Determine the [X, Y] coordinate at the center of the cell enclosing the given text.  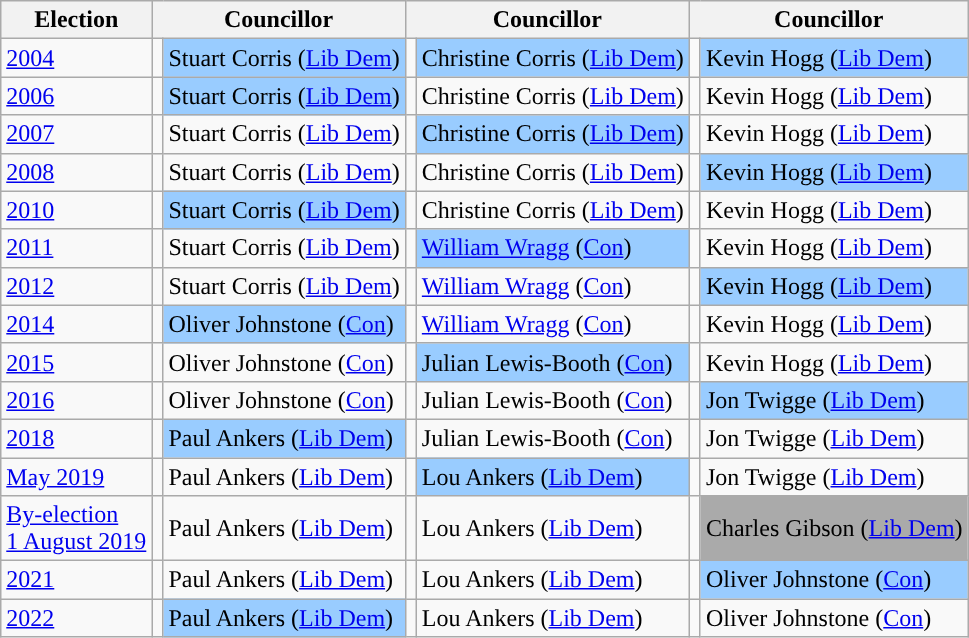
By-election1 August 2019 [76, 528]
May 2019 [76, 477]
Election [76, 20]
2015 [76, 362]
2008 [76, 172]
2006 [76, 96]
2004 [76, 58]
2022 [76, 618]
2007 [76, 134]
Charles Gibson (Lib Dem) [834, 528]
2018 [76, 438]
2016 [76, 400]
2011 [76, 248]
2010 [76, 210]
2012 [76, 286]
2014 [76, 324]
2021 [76, 580]
